Pinpoint the cell where the given text exists, returning its [x, y] midpoint coordinate. 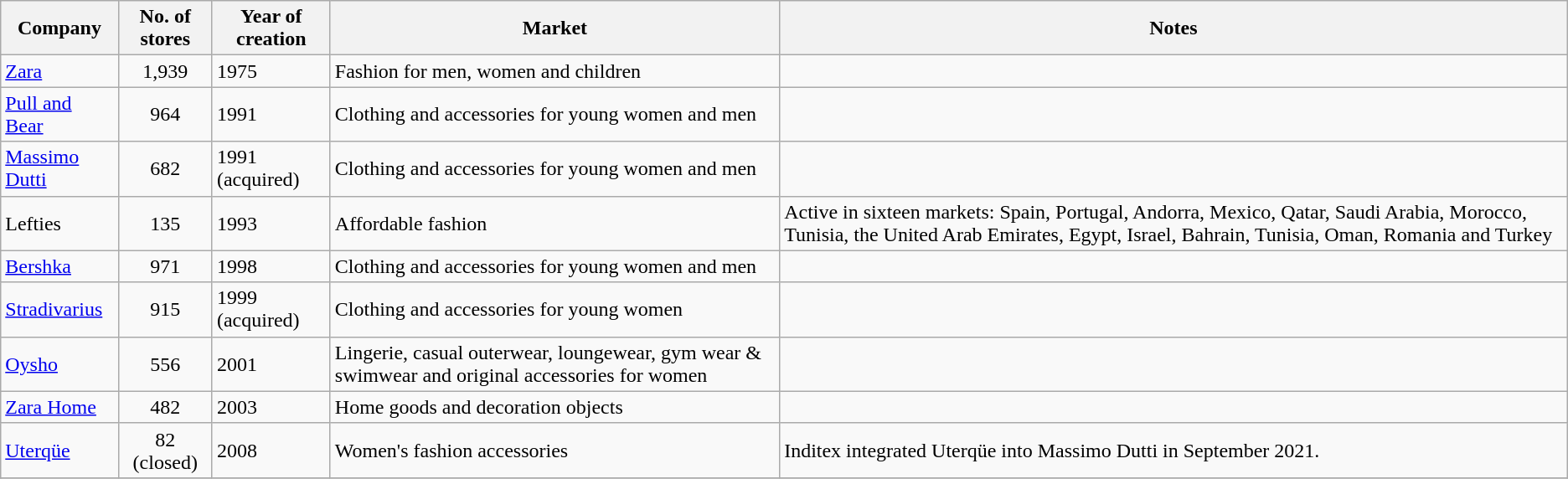
Notes [1174, 28]
1999 (acquired) [271, 310]
Market [554, 28]
Zara Home [59, 407]
2001 [271, 363]
Company [59, 28]
Year of creation [271, 28]
1975 [271, 71]
Fashion for men, women and children [554, 71]
Oysho [59, 363]
1991 (acquired) [271, 169]
2008 [271, 451]
1991 [271, 114]
556 [165, 363]
Lingerie, casual outerwear, loungewear, gym wear & swimwear and original accessories for women [554, 363]
Massimo Dutti [59, 169]
682 [165, 169]
915 [165, 310]
1,939 [165, 71]
Home goods and decoration objects [554, 407]
Uterqüe [59, 451]
Stradivarius [59, 310]
Inditex integrated Uterqüe into Massimo Dutti in September 2021. [1174, 451]
1998 [271, 266]
Lefties [59, 223]
964 [165, 114]
971 [165, 266]
Pull and Bear [59, 114]
135 [165, 223]
82 (closed) [165, 451]
1993 [271, 223]
No. of stores [165, 28]
2003 [271, 407]
Zara [59, 71]
Women's fashion accessories [554, 451]
Clothing and accessories for young women [554, 310]
Affordable fashion [554, 223]
482 [165, 407]
Bershka [59, 266]
